Scan for the cell matching the given text and deliver its [x, y] coordinate at center. 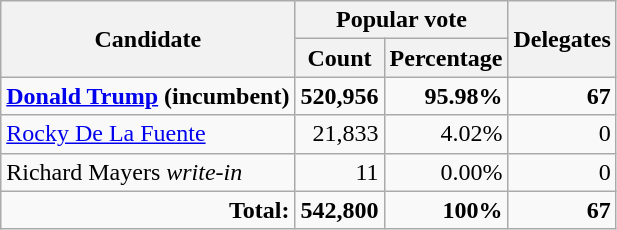
95.98% [446, 96]
Total: [148, 210]
Count [340, 58]
542,800 [340, 210]
Richard Mayers write-in [148, 172]
Donald Trump (incumbent) [148, 96]
0.00% [446, 172]
11 [340, 172]
21,833 [340, 134]
Delegates [562, 39]
520,956 [340, 96]
Rocky De La Fuente [148, 134]
Percentage [446, 58]
Popular vote [402, 20]
4.02% [446, 134]
100% [446, 210]
Candidate [148, 39]
